Identify which cell holds the provided text, then report its [X, Y] central coordinate. 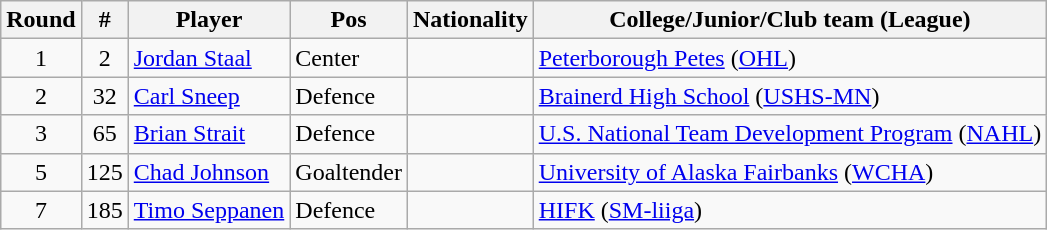
185 [104, 210]
Carl Sneep [209, 96]
Brainerd High School (USHS-MN) [790, 96]
3 [41, 134]
College/Junior/Club team (League) [790, 20]
125 [104, 172]
Jordan Staal [209, 58]
HIFK (SM-liiga) [790, 210]
Goaltender [349, 172]
Chad Johnson [209, 172]
Pos [349, 20]
Brian Strait [209, 134]
U.S. National Team Development Program (NAHL) [790, 134]
5 [41, 172]
Peterborough Petes (OHL) [790, 58]
Round [41, 20]
Player [209, 20]
# [104, 20]
7 [41, 210]
University of Alaska Fairbanks (WCHA) [790, 172]
1 [41, 58]
Timo Seppanen [209, 210]
65 [104, 134]
Nationality [470, 20]
32 [104, 96]
Center [349, 58]
